Return the [x, y] coordinate for the center point of the cell that contains the specified text.  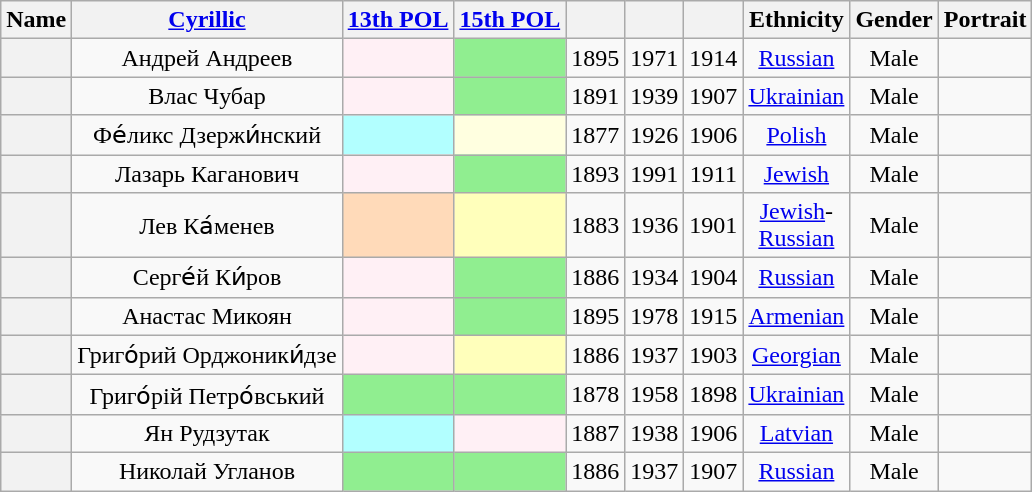
1914 [714, 58]
1903 [714, 355]
Polish [796, 135]
Серге́й Ки́ров [207, 278]
1926 [654, 135]
15th POL [510, 20]
1887 [596, 433]
Лев Ка́менев [207, 226]
1991 [654, 173]
Armenian [796, 316]
Jewish [796, 173]
Григо́рий Орджоники́дзе [207, 355]
Latvian [796, 433]
1915 [714, 316]
Анастас Микоян [207, 316]
Ян Рудзутак [207, 433]
Лазарь Каганович [207, 173]
1878 [596, 395]
Николай Угланов [207, 471]
1934 [654, 278]
Андрей Андреев [207, 58]
13th POL [398, 20]
1877 [596, 135]
1883 [596, 226]
Ethnicity [796, 20]
1901 [714, 226]
Name [36, 20]
Portrait [985, 20]
1904 [714, 278]
1898 [714, 395]
1978 [654, 316]
1893 [596, 173]
Влас Чубар [207, 96]
1911 [714, 173]
1891 [596, 96]
Cyrillic [207, 20]
1958 [654, 395]
1938 [654, 433]
Jewish-Russian [796, 226]
Григо́рій Петро́вський [207, 395]
Georgian [796, 355]
1936 [654, 226]
1971 [654, 58]
Фе́ликс Дзержи́нский [207, 135]
Gender [894, 20]
1939 [654, 96]
